Extract the (x, y) coordinate from the center of the cell holding the provided text.  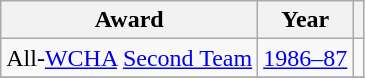
1986–87 (306, 58)
All-WCHA Second Team (130, 58)
Year (306, 20)
Award (130, 20)
